From the cell containing the given text, extract its center point as [x, y] coordinate. 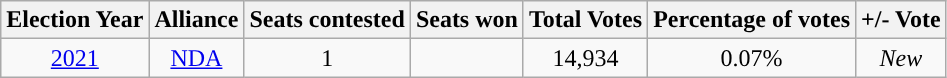
2021 [75, 58]
Seats won [466, 20]
Alliance [196, 20]
New [902, 58]
Percentage of votes [752, 20]
14,934 [585, 58]
+/- Vote [902, 20]
1 [327, 58]
NDA [196, 58]
0.07% [752, 58]
Seats contested [327, 20]
Total Votes [585, 20]
Election Year [75, 20]
